Output the [X, Y] coordinate of the center of the cell containing the given text.  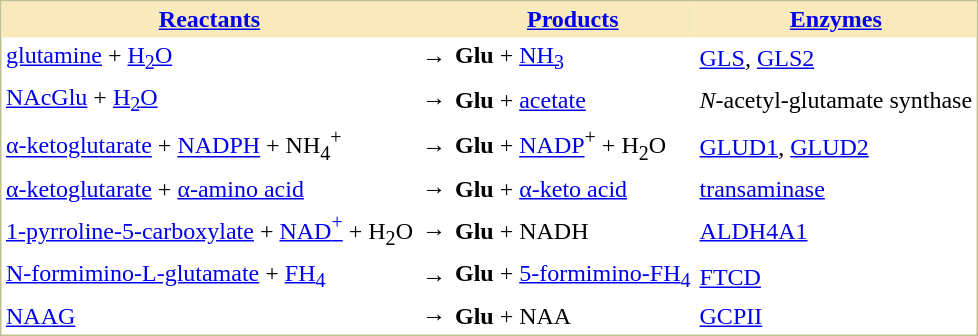
glutamine + H2O [210, 59]
Enzymes [836, 20]
Reactants [210, 20]
Products [572, 20]
GCPII [836, 316]
GLS, GLS2 [836, 59]
Glu + 5-formimino-FH4 [572, 277]
Glu + NADP+ + H2O [572, 146]
N-formimino-L-glutamate + FH4 [210, 277]
Glu + acetate [572, 101]
N-acetyl-glutamate synthase [836, 101]
ALDH4A1 [836, 232]
α-ketoglutarate + α-amino acid [210, 189]
Glu + NH3 [572, 59]
α-ketoglutarate + NADPH + NH4+ [210, 146]
NAcGlu + H2O [210, 101]
Glu + NADH [572, 232]
Glu + NAA [572, 316]
NAAG [210, 316]
GLUD1, GLUD2 [836, 146]
transaminase [836, 189]
Glu + α-keto acid [572, 189]
1-pyrroline-5-carboxylate + NAD+ + H2O [210, 232]
FTCD [836, 277]
